For the text-containing cell, return its midpoint in (x, y) coordinate format. 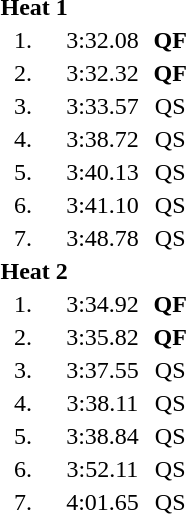
3:35.82 (102, 337)
3:32.32 (102, 73)
3:52.11 (102, 469)
3:38.72 (102, 139)
3:38.11 (102, 403)
3:40.13 (102, 172)
3:37.55 (102, 370)
3:33.57 (102, 106)
3:48.78 (102, 238)
3:32.08 (102, 40)
3:38.84 (102, 436)
3:34.92 (102, 304)
3:41.10 (102, 205)
